Scan for the cell matching the given text and deliver its [x, y] coordinate at center. 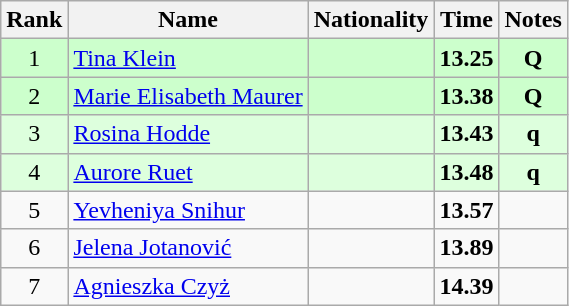
13.25 [466, 58]
Yevheniya Snihur [188, 210]
Notes [533, 20]
Jelena Jotanović [188, 248]
4 [34, 172]
6 [34, 248]
Marie Elisabeth Maurer [188, 96]
7 [34, 286]
Tina Klein [188, 58]
1 [34, 58]
13.38 [466, 96]
13.89 [466, 248]
Nationality [371, 20]
5 [34, 210]
Rosina Hodde [188, 134]
Rank [34, 20]
14.39 [466, 286]
13.43 [466, 134]
13.48 [466, 172]
Time [466, 20]
3 [34, 134]
Name [188, 20]
2 [34, 96]
Agnieszka Czyż [188, 286]
13.57 [466, 210]
Aurore Ruet [188, 172]
